Provide the (x, y) coordinate of the cell's center where the given text is located.  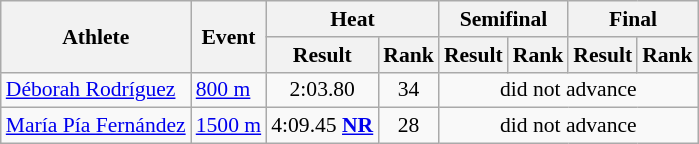
34 (408, 90)
Final (632, 19)
Heat (352, 19)
1500 m (228, 126)
María Pía Fernández (96, 126)
Athlete (96, 36)
Semifinal (504, 19)
28 (408, 126)
2:03.80 (322, 90)
Déborah Rodríguez (96, 90)
Event (228, 36)
800 m (228, 90)
4:09.45 NR (322, 126)
